For the text-containing cell, return its midpoint in (x, y) coordinate format. 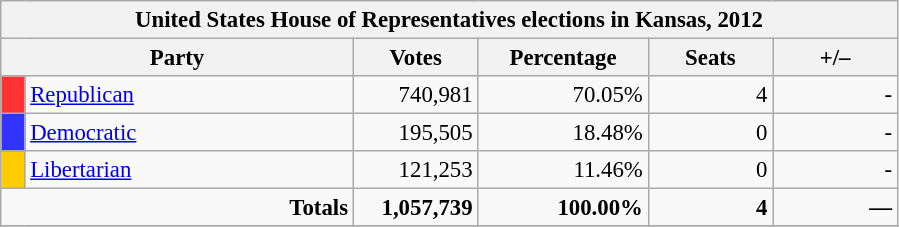
70.05% (563, 95)
740,981 (416, 95)
Totals (178, 208)
Seats (710, 58)
195,505 (416, 133)
Votes (416, 58)
18.48% (563, 133)
11.46% (563, 170)
+/– (836, 58)
— (836, 208)
121,253 (416, 170)
100.00% (563, 208)
United States House of Representatives elections in Kansas, 2012 (450, 20)
Democratic (189, 133)
Republican (189, 95)
Party (178, 58)
Percentage (563, 58)
Libertarian (189, 170)
1,057,739 (416, 208)
